Capture the cell that displays the provided text and extract its [X, Y] central coordinate. 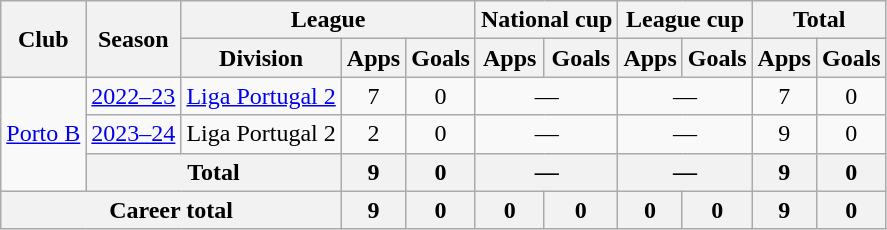
Season [134, 39]
League [328, 20]
2 [373, 134]
Division [261, 58]
Career total [172, 210]
Club [44, 39]
Porto B [44, 134]
League cup [685, 20]
2022–23 [134, 96]
National cup [546, 20]
2023–24 [134, 134]
